Locate the cell with the specified text and output its (x, y) center coordinate. 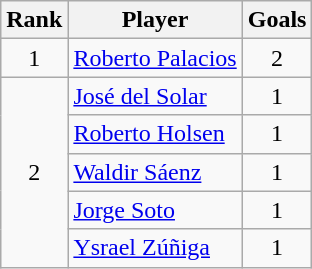
Jorge Soto (155, 210)
Ysrael Zúñiga (155, 248)
Waldir Sáenz (155, 172)
Player (155, 20)
Rank (34, 20)
José del Solar (155, 96)
Goals (277, 20)
Roberto Holsen (155, 134)
Roberto Palacios (155, 58)
